Provide the [x, y] coordinate of the cell's center where the given text is located.  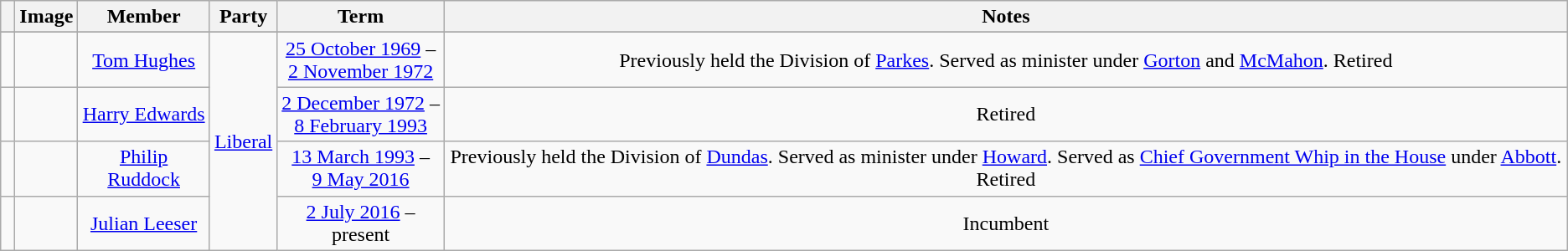
Party [243, 17]
Incumbent [1005, 223]
Image [47, 17]
Term [361, 17]
Tom Hughes [144, 60]
Previously held the Division of Parkes. Served as minister under Gorton and McMahon. Retired [1005, 60]
Retired [1005, 114]
Liberal [243, 141]
Julian Leeser [144, 223]
2 December 1972 –8 February 1993 [361, 114]
13 March 1993 –9 May 2016 [361, 169]
25 October 1969 –2 November 1972 [361, 60]
Previously held the Division of Dundas. Served as minister under Howard. Served as Chief Government Whip in the House under Abbott. Retired [1005, 169]
2 July 2016 –present [361, 223]
Harry Edwards [144, 114]
Philip Ruddock [144, 169]
Member [144, 17]
Notes [1005, 17]
